Return (X, Y) of the center of cell containing provided text 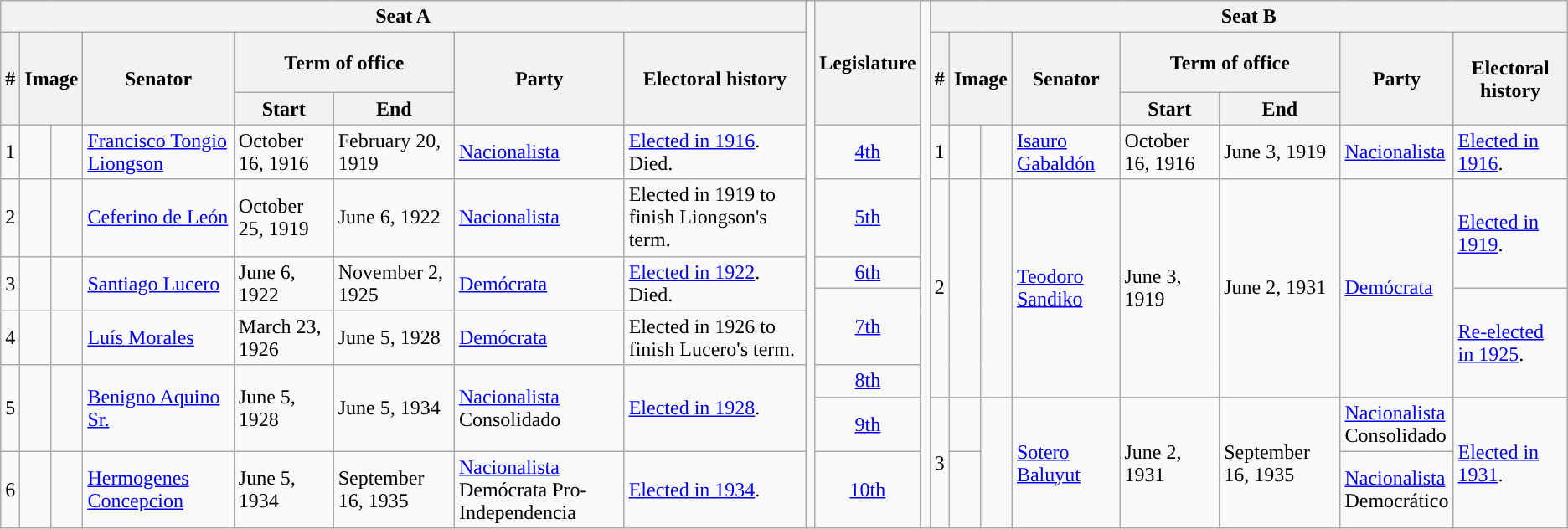
Santiago Lucero (158, 283)
8th (868, 381)
6 (10, 490)
Seat B (1248, 17)
Francisco Tongio Liongson (158, 152)
NacionalistaDemocrático (1397, 490)
February 20, 1919 (394, 152)
4th (868, 152)
Teodoro Sandiko (1065, 288)
Isauro Gabaldón (1065, 152)
March 23, 1926 (283, 338)
NacionalistaDemócrata Pro-Independencia (539, 490)
Sotero Baluyut (1065, 462)
7th (868, 326)
6th (868, 272)
Elected in 1919 to finish Liongson's term. (714, 218)
Elected in 1916. (1510, 152)
Re-elected in 1925. (1510, 342)
Benigno Aquino Sr. (158, 408)
Hermogenes Concepcion (158, 490)
Elected in 1916.Died. (714, 152)
9th (868, 424)
Elected in 1926 to finish Lucero's term. (714, 338)
October 25, 1919 (283, 218)
Elected in 1922.Died. (714, 283)
Elected in 1928. (714, 408)
Elected in 1934. (714, 490)
Legislature (868, 63)
Elected in 1919. (1510, 234)
4 (10, 338)
Ceferino de León (158, 218)
November 2, 1925 (394, 283)
Seat A (404, 17)
Elected in 1931. (1510, 462)
5 (10, 408)
Luís Morales (158, 338)
10th (868, 490)
5th (868, 218)
